Capture the cell that displays the provided text and extract its (X, Y) central coordinate. 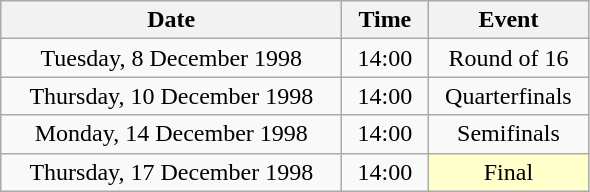
Time (385, 20)
Semifinals (508, 134)
Final (508, 172)
Monday, 14 December 1998 (172, 134)
Event (508, 20)
Thursday, 10 December 1998 (172, 96)
Date (172, 20)
Thursday, 17 December 1998 (172, 172)
Tuesday, 8 December 1998 (172, 58)
Quarterfinals (508, 96)
Round of 16 (508, 58)
